Provide the [X, Y] coordinate of the cell's center where the given text is located.  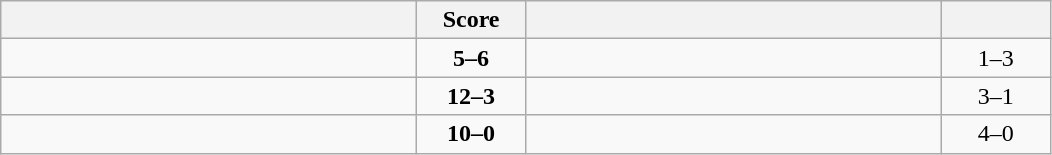
3–1 [996, 96]
10–0 [472, 134]
Score [472, 20]
5–6 [472, 58]
12–3 [472, 96]
1–3 [996, 58]
4–0 [996, 134]
